Find where the given text appears and provide that cell's center as [X, Y] coordinate. 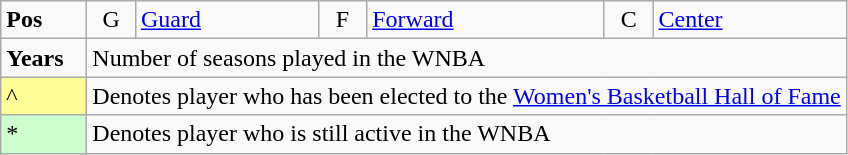
Center [750, 20]
Years [44, 58]
^ [44, 96]
Denotes player who has been elected to the Women's Basketball Hall of Fame [466, 96]
Pos [44, 20]
Forward [486, 20]
* [44, 134]
F [342, 20]
Number of seasons played in the WNBA [466, 58]
C [628, 20]
Denotes player who is still active in the WNBA [466, 134]
Guard [226, 20]
G [112, 20]
